Capture the cell that displays the provided text and extract its [X, Y] central coordinate. 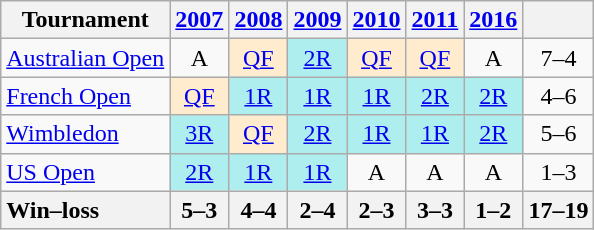
1–3 [558, 172]
5–3 [200, 210]
3R [200, 134]
2008 [258, 20]
Australian Open [86, 58]
French Open [86, 96]
Wimbledon [86, 134]
Tournament [86, 20]
2011 [435, 20]
4–6 [558, 96]
1–2 [494, 210]
5–6 [558, 134]
2–3 [376, 210]
4–4 [258, 210]
US Open [86, 172]
2009 [318, 20]
17–19 [558, 210]
2007 [200, 20]
2–4 [318, 210]
7–4 [558, 58]
3–3 [435, 210]
2016 [494, 20]
Win–loss [86, 210]
2010 [376, 20]
